Pinpoint the cell where the given text exists, returning its [x, y] midpoint coordinate. 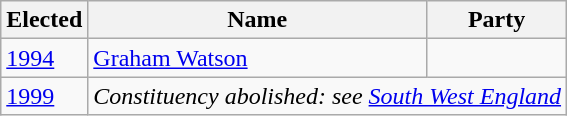
1994 [44, 58]
Constituency abolished: see South West England [328, 96]
Name [258, 20]
1999 [44, 96]
Graham Watson [258, 58]
Elected [44, 20]
Party [496, 20]
